Capture the cell that displays the provided text and extract its (X, Y) central coordinate. 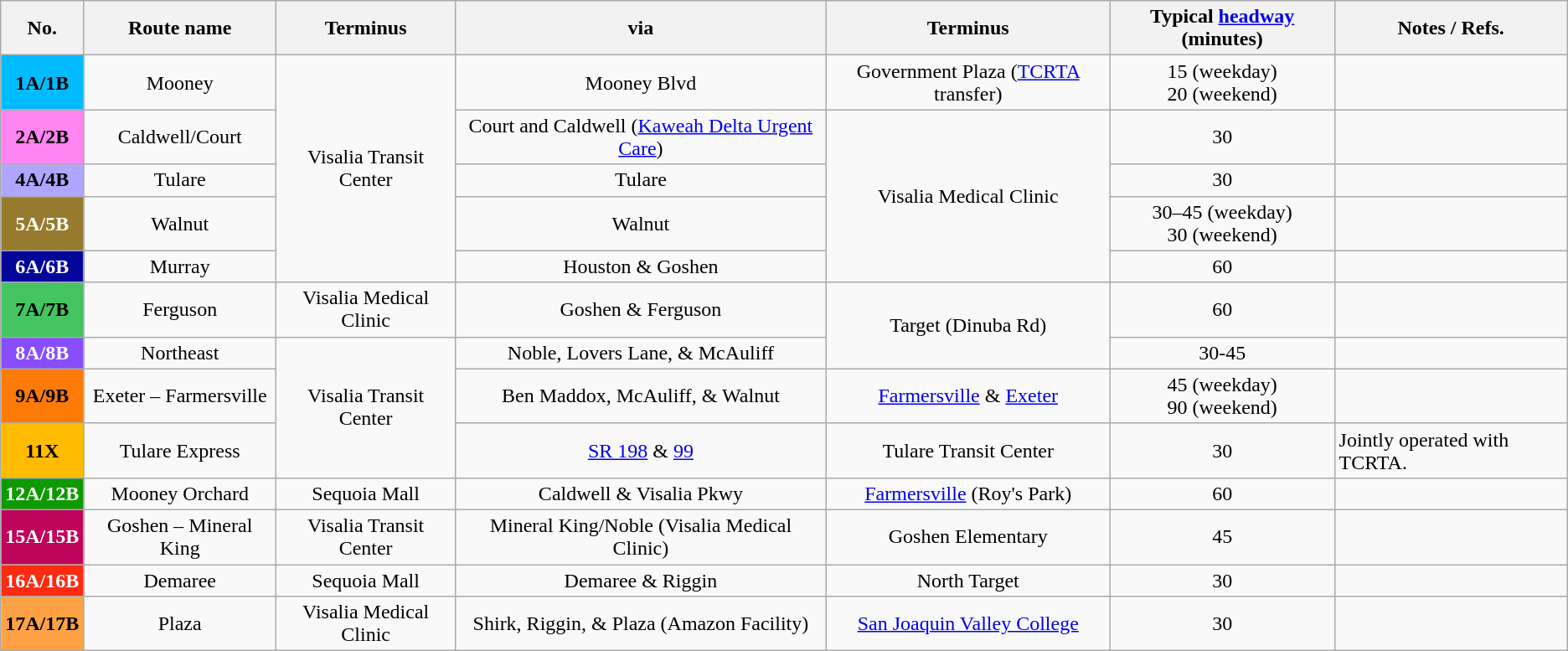
Caldwell/Court (180, 137)
Murray (180, 266)
Houston & Goshen (641, 266)
Ferguson (180, 310)
Target (Dinuba Rd) (968, 325)
Goshen – Mineral King (180, 536)
Caldwell & Visalia Pkwy (641, 493)
Farmersville (Roy's Park) (968, 493)
Tulare Express (180, 451)
Court and Caldwell (Kaweah Delta Urgent Care) (641, 137)
15A/15B (42, 536)
Typical headway (minutes) (1222, 28)
Exeter – Farmersville (180, 395)
Mooney Blvd (641, 82)
7A/7B (42, 310)
Route name (180, 28)
15 (weekday)20 (weekend) (1222, 82)
Tulare Transit Center (968, 451)
North Target (968, 581)
Northeast (180, 353)
45 (1222, 536)
San Joaquin Valley College (968, 623)
8A/8B (42, 353)
Government Plaza (TCRTA transfer) (968, 82)
Ben Maddox, McAuliff, & Walnut (641, 395)
12A/12B (42, 493)
Mineral King/Noble (Visalia Medical Clinic) (641, 536)
SR 198 & 99 (641, 451)
30–45 (weekday)30 (weekend) (1222, 223)
Jointly operated with TCRTA. (1451, 451)
17A/17B (42, 623)
1A/1B (42, 82)
6A/6B (42, 266)
4A/4B (42, 180)
11X (42, 451)
Mooney Orchard (180, 493)
2A/2B (42, 137)
30-45 (1222, 353)
Shirk, Riggin, & Plaza (Amazon Facility) (641, 623)
Mooney (180, 82)
Goshen Elementary (968, 536)
No. (42, 28)
45 (weekday)90 (weekend) (1222, 395)
Demaree & Riggin (641, 581)
Notes / Refs. (1451, 28)
16A/16B (42, 581)
Goshen & Ferguson (641, 310)
Demaree (180, 581)
Farmersville & Exeter (968, 395)
Plaza (180, 623)
9A/9B (42, 395)
Noble, Lovers Lane, & McAuliff (641, 353)
5A/5B (42, 223)
via (641, 28)
